Find where the given text appears and provide that cell's center as (x, y) coordinate. 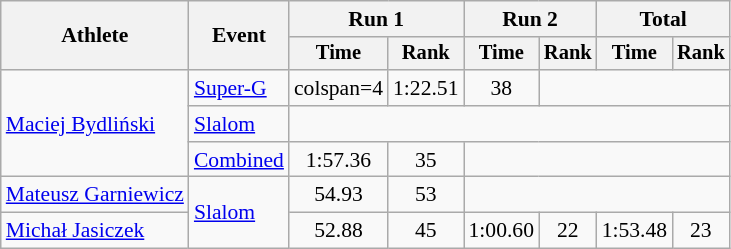
1:53.48 (634, 231)
53 (426, 195)
54.93 (338, 195)
Athlete (95, 36)
Event (239, 36)
Total (664, 19)
Run 2 (530, 19)
1:22.51 (426, 88)
Mateusz Garniewicz (95, 195)
Michał Jasiczek (95, 231)
45 (426, 231)
38 (502, 88)
Super-G (239, 88)
Combined (239, 160)
1:00.60 (502, 231)
23 (701, 231)
Run 1 (376, 19)
1:57.36 (338, 160)
colspan=4 (338, 88)
22 (568, 231)
52.88 (338, 231)
35 (426, 160)
Maciej Bydliński (95, 124)
